Pinpoint the cell where the given text exists, returning its [x, y] midpoint coordinate. 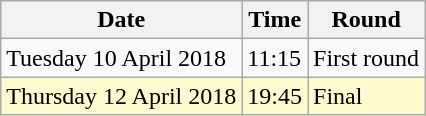
Tuesday 10 April 2018 [122, 58]
Final [366, 96]
Time [275, 20]
Date [122, 20]
11:15 [275, 58]
Thursday 12 April 2018 [122, 96]
19:45 [275, 96]
First round [366, 58]
Round [366, 20]
